Detect which cell encompasses the target text, then output its [x, y] center coordinate. 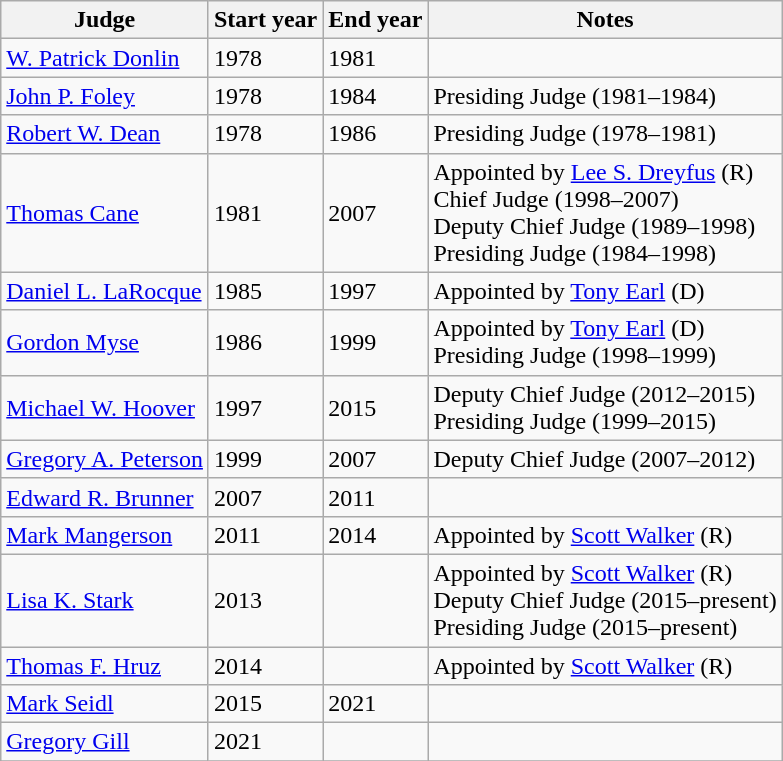
Notes [605, 20]
Appointed by Scott Walker (R)Deputy Chief Judge (2015–present)Presiding Judge (2015–present) [605, 600]
Lisa K. Stark [105, 600]
Daniel L. LaRocque [105, 291]
Thomas F. Hruz [105, 665]
Mark Mangerson [105, 535]
2013 [265, 600]
Appointed by Tony Earl (D) [605, 291]
Mark Seidl [105, 704]
Appointed by Lee S. Dreyfus (R)Chief Judge (1998–2007)Deputy Chief Judge (1989–1998)Presiding Judge (1984–1998) [605, 212]
John P. Foley [105, 96]
Gregory A. Peterson [105, 459]
Thomas Cane [105, 212]
Presiding Judge (1978–1981) [605, 134]
Gordon Myse [105, 342]
End year [376, 20]
Judge [105, 20]
Robert W. Dean [105, 134]
Start year [265, 20]
1985 [265, 291]
Appointed by Tony Earl (D)Presiding Judge (1998–1999) [605, 342]
Michael W. Hoover [105, 408]
Deputy Chief Judge (2007–2012) [605, 459]
Deputy Chief Judge (2012–2015)Presiding Judge (1999–2015) [605, 408]
Edward R. Brunner [105, 497]
W. Patrick Donlin [105, 58]
1984 [376, 96]
Gregory Gill [105, 742]
Presiding Judge (1981–1984) [605, 96]
